Identify which cell holds the provided text, then report its (X, Y) central coordinate. 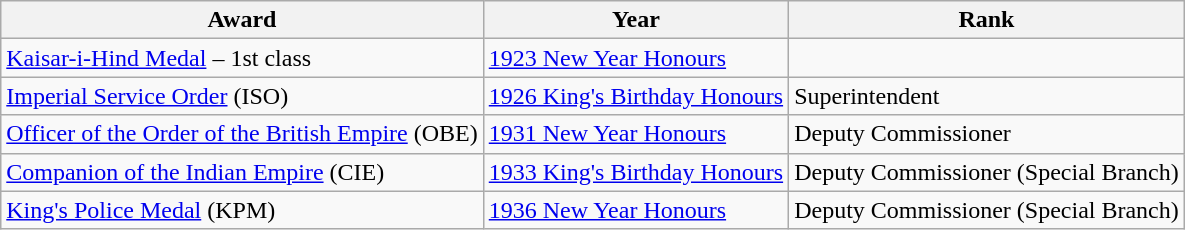
Superintendent (987, 96)
1931 New Year Honours (636, 134)
Companion of the Indian Empire (CIE) (242, 172)
King's Police Medal (KPM) (242, 210)
Deputy Commissioner (987, 134)
Officer of the Order of the British Empire (OBE) (242, 134)
Award (242, 20)
1923 New Year Honours (636, 58)
1936 New Year Honours (636, 210)
1926 King's Birthday Honours (636, 96)
Kaisar-i-Hind Medal – 1st class (242, 58)
1933 King's Birthday Honours (636, 172)
Year (636, 20)
Rank (987, 20)
Imperial Service Order (ISO) (242, 96)
